Extract the (X, Y) coordinate from the center of the cell holding the provided text.  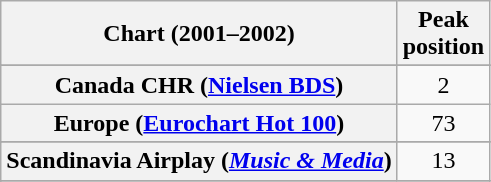
13 (443, 161)
2 (443, 85)
Europe (Eurochart Hot 100) (199, 123)
Canada CHR (Nielsen BDS) (199, 85)
Peakposition (443, 34)
Scandinavia Airplay (Music & Media) (199, 161)
Chart (2001–2002) (199, 34)
73 (443, 123)
